Locate the cell with the specified text and output its [X, Y] center coordinate. 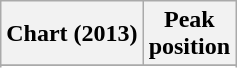
Chart (2013) [72, 34]
Peakposition [189, 34]
